Pinpoint the cell where the given text exists, returning its [X, Y] midpoint coordinate. 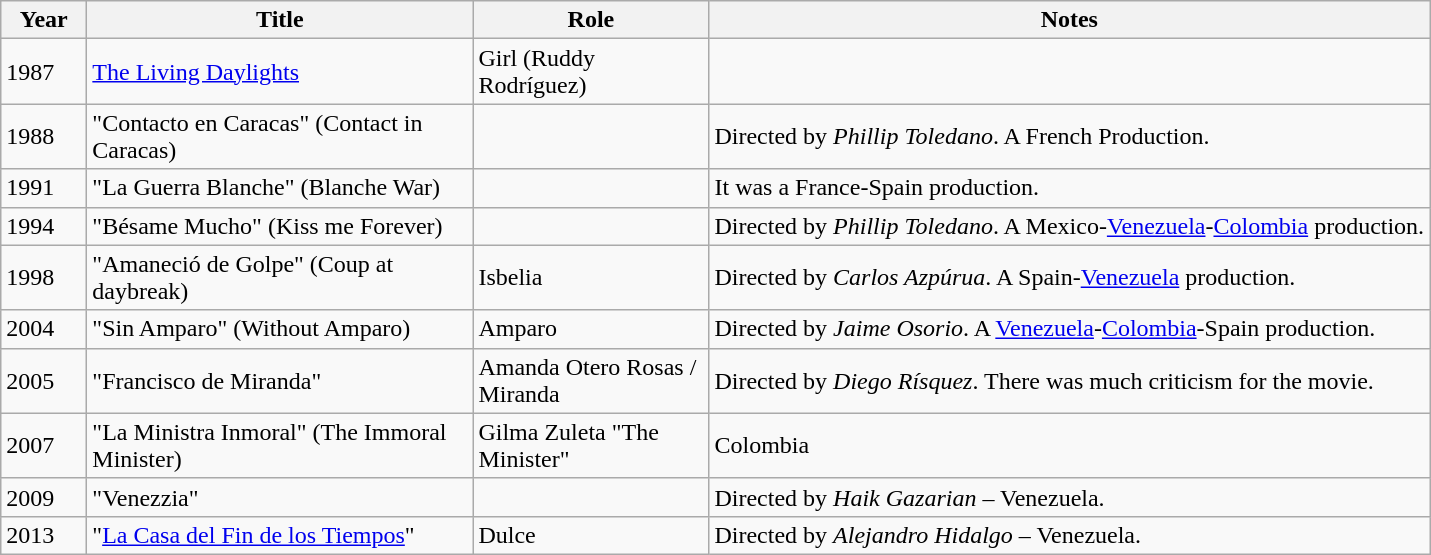
"Sin Amparo" (Without Amparo) [280, 329]
Dulce [591, 535]
Directed by Carlos Azpúrua. A Spain-Venezuela production. [1070, 278]
It was a France-Spain production. [1070, 188]
2004 [44, 329]
Amanda Otero Rosas / Miranda [591, 380]
Gilma Zuleta "The Minister" [591, 446]
Title [280, 20]
Colombia [1070, 446]
Role [591, 20]
2009 [44, 497]
"Francisco de Miranda" [280, 380]
Directed by Phillip Toledano. A French Production. [1070, 136]
1998 [44, 278]
Year [44, 20]
"Bésame Mucho" (Kiss me Forever) [280, 226]
Amparo [591, 329]
Directed by Haik Gazarian – Venezuela. [1070, 497]
1991 [44, 188]
The Living Daylights [280, 72]
1988 [44, 136]
Isbelia [591, 278]
"La Casa del Fin de los Tiempos" [280, 535]
2005 [44, 380]
Directed by Phillip Toledano. A Mexico-Venezuela-Colombia production. [1070, 226]
2013 [44, 535]
Directed by Jaime Osorio. A Venezuela-Colombia-Spain production. [1070, 329]
"La Guerra Blanche" (Blanche War) [280, 188]
Directed by Diego Rísquez. There was much criticism for the movie. [1070, 380]
"Contacto en Caracas" (Contact in Caracas) [280, 136]
1994 [44, 226]
2007 [44, 446]
Notes [1070, 20]
"La Ministra Inmoral" (The Immoral Minister) [280, 446]
Directed by Alejandro Hidalgo – Venezuela. [1070, 535]
"Amaneció de Golpe" (Coup at daybreak) [280, 278]
"Venezzia" [280, 497]
Girl (Ruddy Rodríguez) [591, 72]
1987 [44, 72]
